Identify which cell holds the provided text, then report its [X, Y] central coordinate. 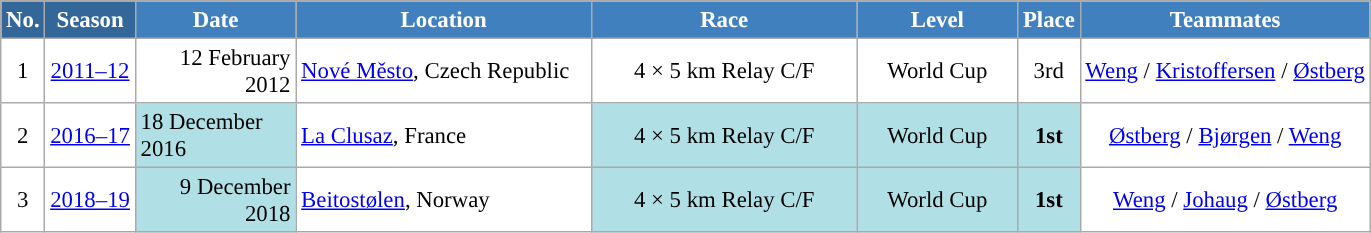
12 February 2012 [216, 72]
Race [724, 20]
Østberg / Bjørgen / Weng [1225, 136]
Level [938, 20]
La Clusaz, France [444, 136]
Beitostølen, Norway [444, 200]
2018–19 [90, 200]
Weng / Johaug / Østberg [1225, 200]
Nové Město, Czech Republic [444, 72]
No. [23, 20]
9 December 2018 [216, 200]
3 [23, 200]
Location [444, 20]
Date [216, 20]
3rd [1049, 72]
2011–12 [90, 72]
Season [90, 20]
Place [1049, 20]
2 [23, 136]
2016–17 [90, 136]
18 December 2016 [216, 136]
Teammates [1225, 20]
1 [23, 72]
Weng / Kristoffersen / Østberg [1225, 72]
